Extract the [x, y] coordinate from the center of the cell holding the provided text.  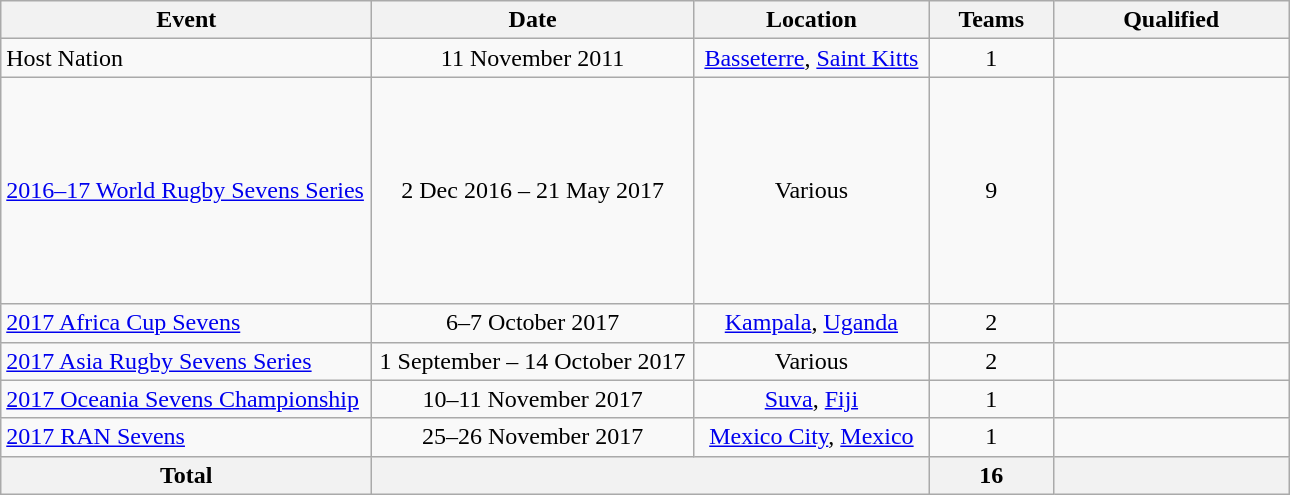
Host Nation [186, 58]
1 September – 14 October 2017 [533, 361]
2016–17 World Rugby Sevens Series [186, 190]
Date [533, 20]
10–11 November 2017 [533, 399]
Teams [991, 20]
2 Dec 2016 – 21 May 2017 [533, 190]
2017 Africa Cup Sevens [186, 323]
11 November 2011 [533, 58]
Qualified [1171, 20]
9 [991, 190]
Mexico City, Mexico [811, 437]
Kampala, Uganda [811, 323]
2017 Oceania Sevens Championship [186, 399]
Event [186, 20]
Suva, Fiji [811, 399]
6–7 October 2017 [533, 323]
2017 RAN Sevens [186, 437]
25–26 November 2017 [533, 437]
Total [186, 475]
16 [991, 475]
2017 Asia Rugby Sevens Series [186, 361]
Basseterre, Saint Kitts [811, 58]
Location [811, 20]
